Identify which cell holds the provided text, then report its [X, Y] central coordinate. 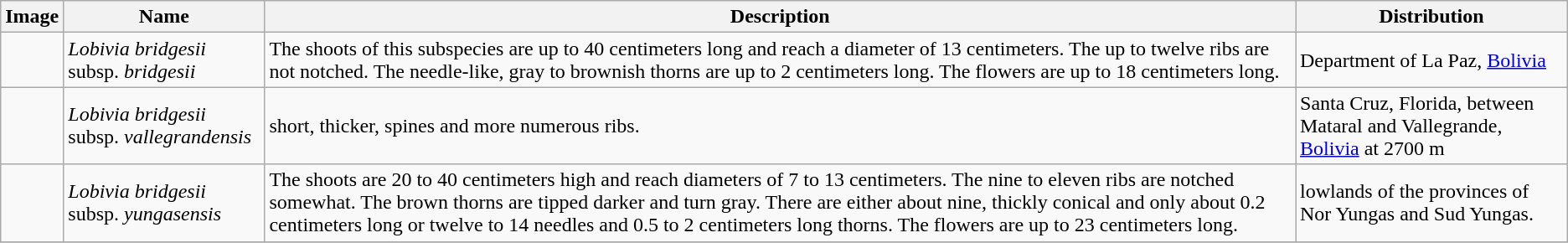
Name [164, 17]
Description [781, 17]
Lobivia bridgesii subsp. yungasensis [164, 203]
Image [32, 17]
Santa Cruz, Florida, between Mataral and Vallegrande, Bolivia at 2700 m [1431, 126]
Department of La Paz, Bolivia [1431, 60]
short, thicker, spines and more numerous ribs. [781, 126]
lowlands of the provinces of Nor Yungas and Sud Yungas. [1431, 203]
Lobivia bridgesii subsp. bridgesii [164, 60]
Distribution [1431, 17]
Lobivia bridgesii subsp. vallegrandensis [164, 126]
